Output the [X, Y] coordinate of the center of the cell containing the given text.  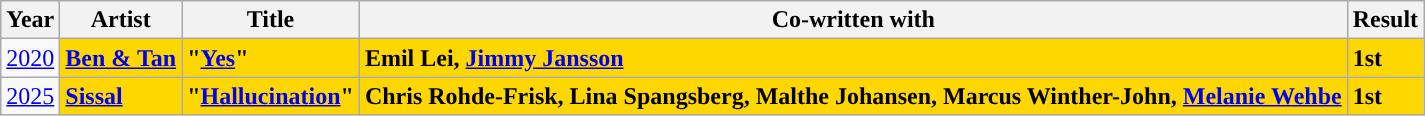
Title [271, 20]
Chris Rohde-Frisk, Lina Spangsberg, Malthe Johansen, Marcus Winther-John, Melanie Wehbe [853, 96]
Year [30, 20]
"Hallucination" [271, 96]
2025 [30, 96]
2020 [30, 58]
Artist [121, 20]
Emil Lei, Jimmy Jansson [853, 58]
Co-written with [853, 20]
Result [1385, 20]
Sissal [121, 96]
Ben & Tan [121, 58]
"Yes" [271, 58]
